Capture the cell that displays the provided text and extract its [X, Y] central coordinate. 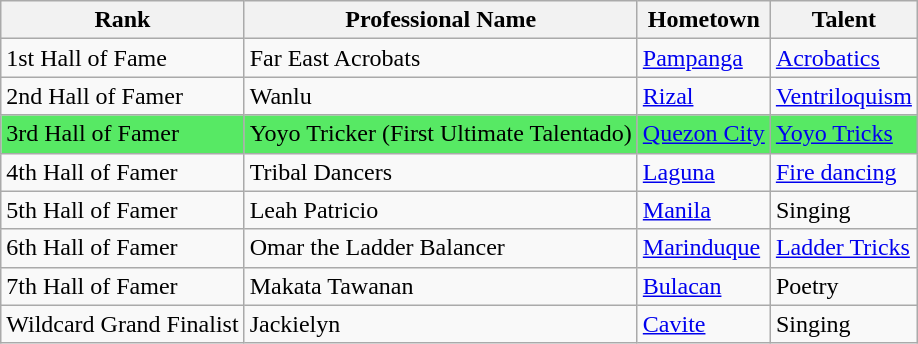
Cavite [704, 324]
Jackielyn [440, 324]
Ladder Tricks [844, 248]
Acrobatics [844, 58]
Rizal [704, 96]
Quezon City [704, 134]
5th Hall of Famer [122, 210]
6th Hall of Famer [122, 248]
Manila [704, 210]
2nd Hall of Famer [122, 96]
Far East Acrobats [440, 58]
7th Hall of Famer [122, 286]
Professional Name [440, 20]
Omar the Ladder Balancer [440, 248]
Wanlu [440, 96]
3rd Hall of Famer [122, 134]
Makata Tawanan [440, 286]
Marinduque [704, 248]
Rank [122, 20]
1st Hall of Fame [122, 58]
Yoyo Tricks [844, 134]
Poetry [844, 286]
Leah Patricio [440, 210]
Yoyo Tricker (First Ultimate Talentado) [440, 134]
Hometown [704, 20]
Bulacan [704, 286]
Tribal Dancers [440, 172]
Laguna [704, 172]
4th Hall of Famer [122, 172]
Wildcard Grand Finalist [122, 324]
Talent [844, 20]
Pampanga [704, 58]
Fire dancing [844, 172]
Ventriloquism [844, 96]
